Determine the [x, y] coordinate at the center of the cell enclosing the given text.  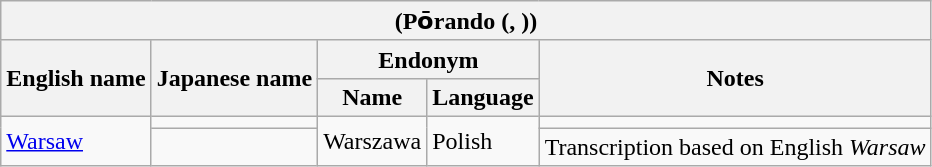
Name [372, 97]
Language [483, 97]
Warszawa [372, 140]
Japanese name [234, 78]
(Pо̄rando (, )) [466, 21]
Notes [735, 78]
Warsaw [76, 140]
Transcription based on English Warsaw [735, 147]
Endonym [429, 59]
Polish [483, 140]
English name [76, 78]
